Return the [X, Y] coordinate for the center point of the cell that contains the specified text.  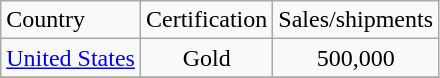
Sales/shipments [356, 20]
Certification [206, 20]
United States [71, 58]
Gold [206, 58]
500,000 [356, 58]
Country [71, 20]
